Pinpoint the cell where the given text exists, returning its (X, Y) midpoint coordinate. 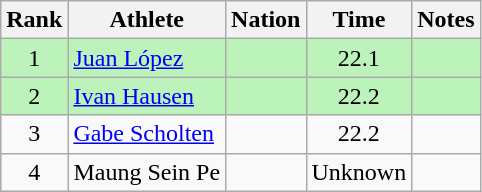
Gabe Scholten (147, 134)
Athlete (147, 20)
4 (34, 172)
22.1 (359, 58)
2 (34, 96)
1 (34, 58)
Notes (446, 20)
Ivan Hausen (147, 96)
3 (34, 134)
Time (359, 20)
Juan López (147, 58)
Maung Sein Pe (147, 172)
Unknown (359, 172)
Nation (266, 20)
Rank (34, 20)
